Find where the given text appears and provide that cell's center as (X, Y) coordinate. 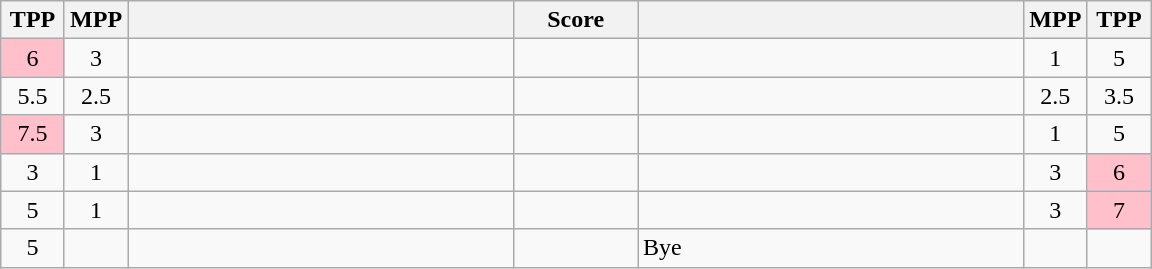
Score (576, 20)
5.5 (33, 96)
3.5 (1119, 96)
7.5 (33, 134)
Bye (831, 248)
7 (1119, 210)
